For the text-containing cell, return its midpoint in (X, Y) coordinate format. 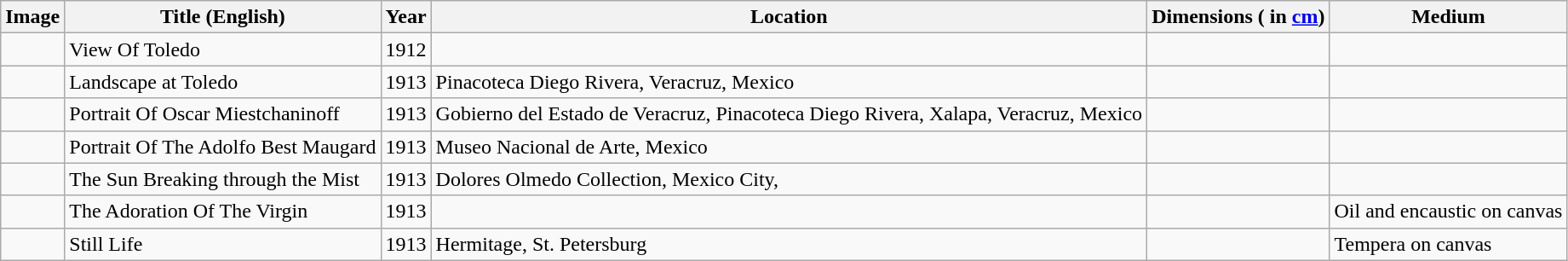
Still Life (223, 244)
Oil and encaustic on canvas (1448, 212)
Year (405, 17)
Landscape at Toledo (223, 82)
Portrait Of Oscar Miestchaninoff (223, 114)
Pinacoteca Diego Rivera, Veracruz, Mexico (789, 82)
The Adoration Of The Virgin (223, 212)
Medium (1448, 17)
Hermitage, St. Petersburg (789, 244)
Image (32, 17)
1912 (405, 49)
Dimensions ( in cm) (1238, 17)
Title (English) (223, 17)
Location (789, 17)
Portrait Of The Adolfo Best Maugard (223, 147)
Gobierno del Estado de Veracruz, Pinacoteca Diego Rivera, Xalapa, Veracruz, Mexico (789, 114)
View Of Toledo (223, 49)
Dolores Olmedo Collection, Mexico City, (789, 179)
Museo Nacional de Arte, Mexico (789, 147)
Tempera on canvas (1448, 244)
The Sun Breaking through the Mist (223, 179)
